For the text-containing cell, return its midpoint in [X, Y] coordinate format. 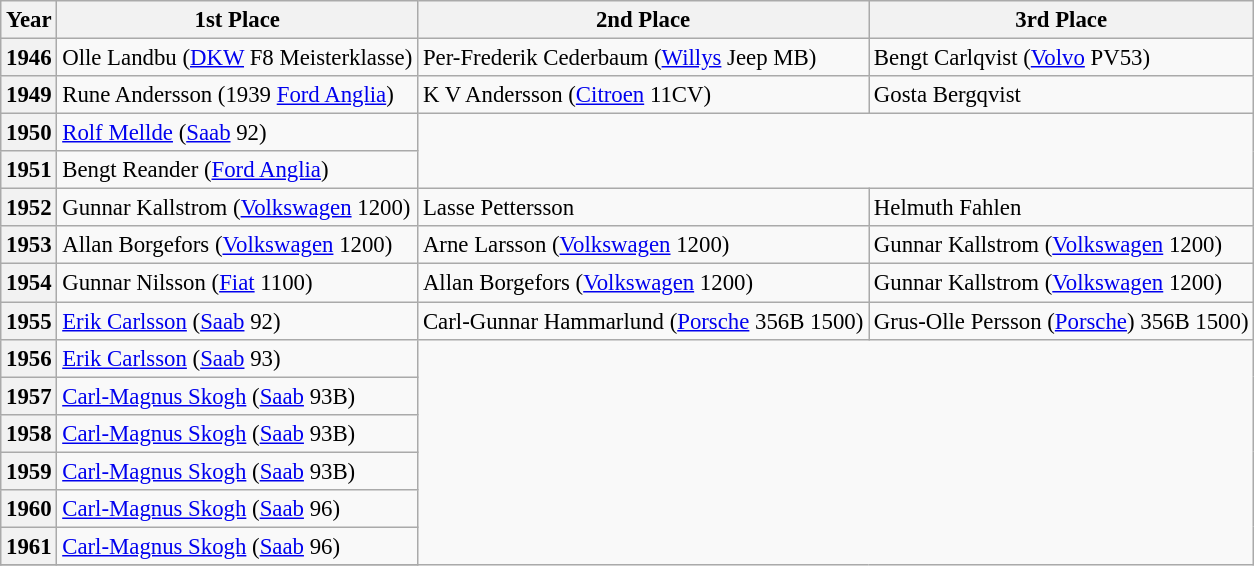
1st Place [238, 20]
2nd Place [644, 20]
Lasse Pettersson [644, 208]
1954 [29, 283]
1950 [29, 133]
Helmuth Fahlen [1062, 208]
Erik Carlsson (Saab 92) [238, 321]
3rd Place [1062, 20]
1958 [29, 433]
Per-Frederik Cederbaum (Willys Jeep MB) [644, 58]
K V Andersson (Citroen 11CV) [644, 95]
Bengt Carlqvist (Volvo PV53) [1062, 58]
Carl-Gunnar Hammarlund (Porsche 356B 1500) [644, 321]
1959 [29, 471]
1946 [29, 58]
1957 [29, 396]
1960 [29, 509]
Gunnar Nilsson (Fiat 1100) [238, 283]
Year [29, 20]
1952 [29, 208]
1955 [29, 321]
Rolf Mellde (Saab 92) [238, 133]
Bengt Reander (Ford Anglia) [238, 170]
Rune Andersson (1939 Ford Anglia) [238, 95]
1949 [29, 95]
1961 [29, 546]
Arne Larsson (Volkswagen 1200) [644, 245]
1951 [29, 170]
Gosta Bergqvist [1062, 95]
Grus-Olle Persson (Porsche) 356B 1500) [1062, 321]
1953 [29, 245]
1956 [29, 358]
Erik Carlsson (Saab 93) [238, 358]
Olle Landbu (DKW F8 Meisterklasse) [238, 58]
